For the text-containing cell, return its midpoint in (X, Y) coordinate format. 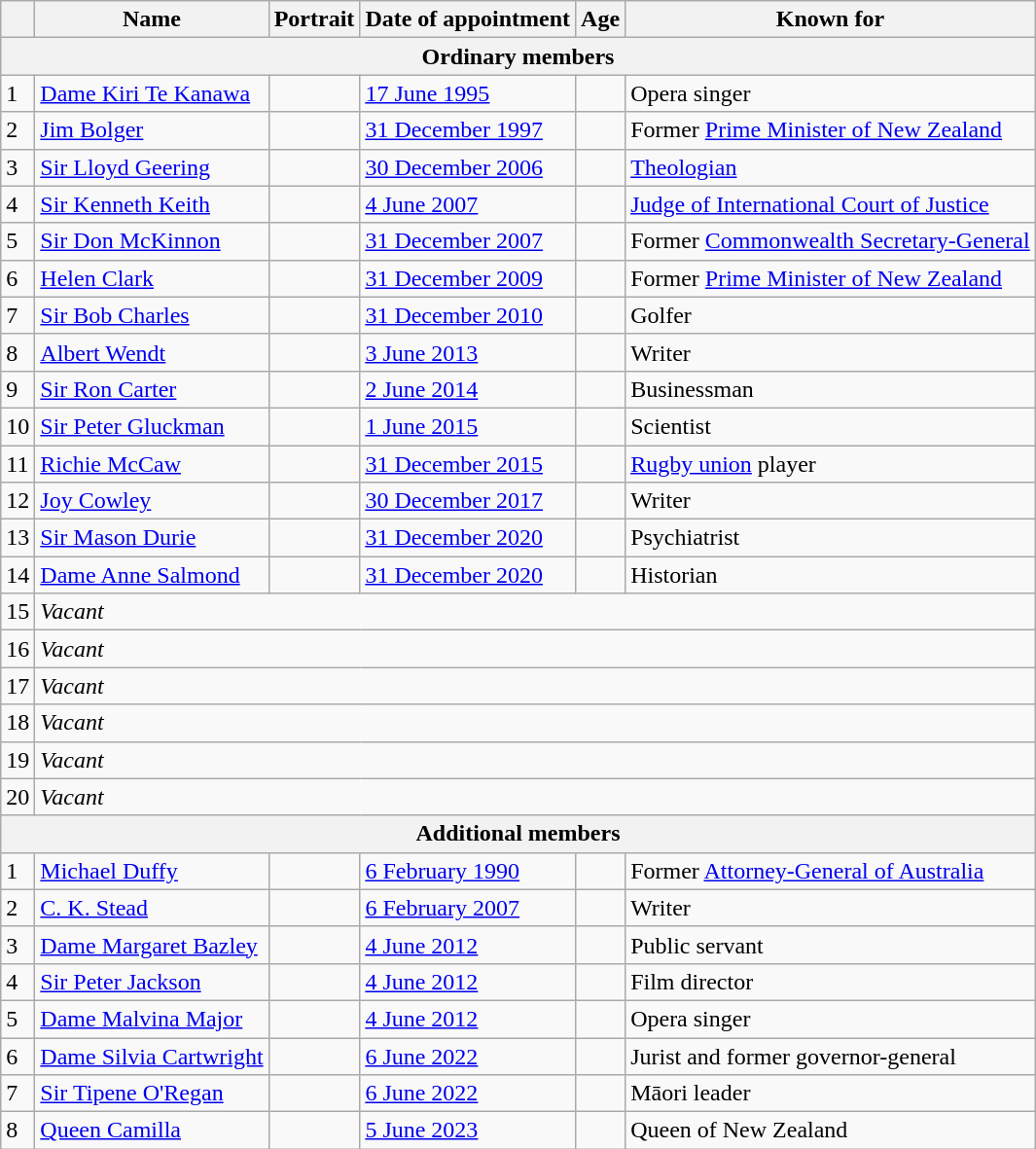
C. K. Stead (152, 908)
Date of appointment (468, 19)
5 June 2023 (468, 1131)
Portrait (314, 19)
Name (152, 19)
19 (18, 760)
16 (18, 649)
14 (18, 575)
Dame Malvina Major (152, 1019)
10 (18, 426)
Ordinary members (518, 56)
Jim Bolger (152, 130)
6 February 2007 (468, 908)
1 June 2015 (468, 426)
Former Commonwealth Secretary-General (831, 241)
Sir Mason Durie (152, 538)
12 (18, 501)
9 (18, 389)
Michael Duffy (152, 871)
Theologian (831, 167)
15 (18, 612)
Queen of New Zealand (831, 1131)
Dame Anne Salmond (152, 575)
Helen Clark (152, 278)
18 (18, 723)
30 December 2006 (468, 167)
Film director (831, 982)
Sir Ron Carter (152, 389)
Dame Silvia Cartwright (152, 1056)
31 December 2007 (468, 241)
Historian (831, 575)
Māori leader (831, 1094)
Businessman (831, 389)
31 December 2015 (468, 464)
Rugby union player (831, 464)
3 June 2013 (468, 352)
Judge of International Court of Justice (831, 204)
Psychiatrist (831, 538)
31 December 1997 (468, 130)
Scientist (831, 426)
Dame Margaret Bazley (152, 945)
Public servant (831, 945)
20 (18, 797)
30 December 2017 (468, 501)
11 (18, 464)
Sir Lloyd Geering (152, 167)
6 February 1990 (468, 871)
Known for (831, 19)
Sir Kenneth Keith (152, 204)
31 December 2010 (468, 315)
Age (601, 19)
Sir Peter Jackson (152, 982)
Golfer (831, 315)
17 (18, 686)
Richie McCaw (152, 464)
Dame Kiri Te Kanawa (152, 93)
Sir Don McKinnon (152, 241)
31 December 2009 (468, 278)
2 June 2014 (468, 389)
Additional members (518, 834)
17 June 1995 (468, 93)
Jurist and former governor-general (831, 1056)
13 (18, 538)
Former Attorney-General of Australia (831, 871)
Queen Camilla (152, 1131)
Sir Bob Charles (152, 315)
Sir Tipene O'Regan (152, 1094)
Joy Cowley (152, 501)
Sir Peter Gluckman (152, 426)
Albert Wendt (152, 352)
4 June 2007 (468, 204)
